Identify which cell holds the provided text, then report its [X, Y] central coordinate. 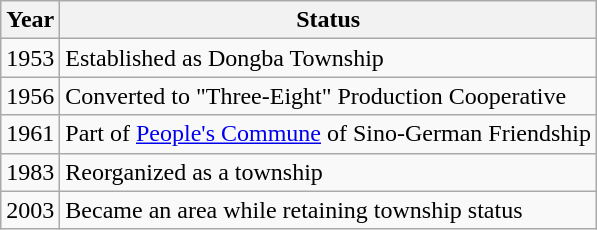
Converted to "Three-Eight" Production Cooperative [328, 96]
Part of People's Commune of Sino-German Friendship [328, 134]
1983 [30, 172]
Status [328, 20]
1956 [30, 96]
1953 [30, 58]
Reorganized as a township [328, 172]
Established as Dongba Township [328, 58]
Became an area while retaining township status [328, 210]
1961 [30, 134]
2003 [30, 210]
Year [30, 20]
